Search for the cell housing the specified text and yield its [X, Y] center coordinate. 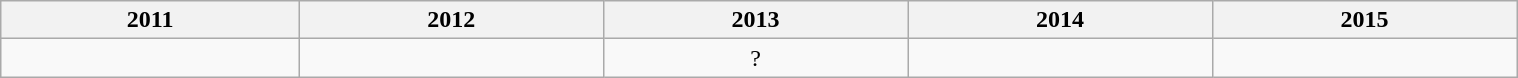
2014 [1060, 20]
2011 [150, 20]
2015 [1364, 20]
2013 [755, 20]
? [755, 58]
2012 [451, 20]
